From the cell containing the given text, extract its center point as [X, Y] coordinate. 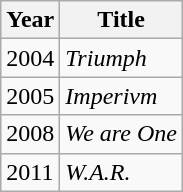
Imperivm [122, 96]
2005 [30, 96]
We are One [122, 134]
Triumph [122, 58]
W.A.R. [122, 172]
2004 [30, 58]
Year [30, 20]
Title [122, 20]
2011 [30, 172]
2008 [30, 134]
